Determine the (x, y) coordinate at the center of the cell enclosing the given text.  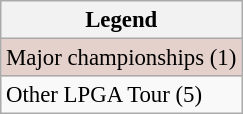
Legend (122, 20)
Other LPGA Tour (5) (122, 95)
Major championships (1) (122, 58)
